Determine the [X, Y] coordinate at the center of the cell enclosing the given text.  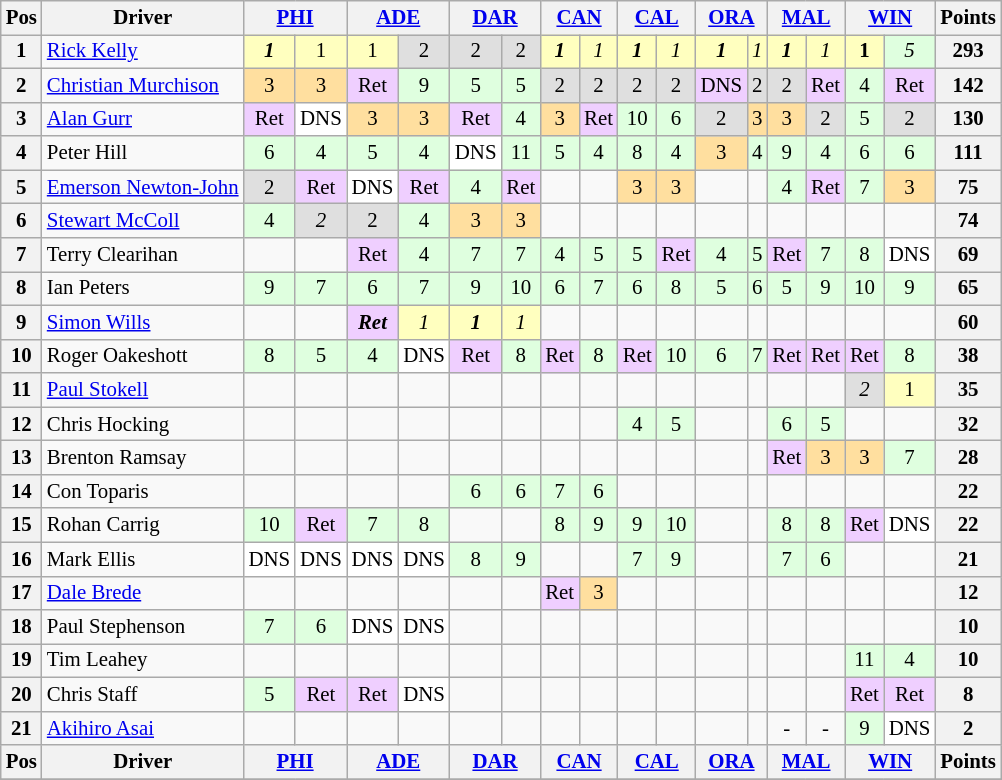
19 [22, 661]
32 [968, 424]
Alan Gurr [143, 119]
15 [22, 525]
Stewart McColl [143, 221]
14 [22, 491]
18 [22, 627]
38 [968, 356]
75 [968, 187]
293 [968, 51]
74 [968, 221]
142 [968, 85]
Rick Kelly [143, 51]
Con Toparis [143, 491]
13 [22, 458]
Paul Stokell [143, 390]
28 [968, 458]
Simon Wills [143, 322]
60 [968, 322]
Dale Brede [143, 593]
Peter Hill [143, 153]
35 [968, 390]
16 [22, 559]
Paul Stephenson [143, 627]
Chris Hocking [143, 424]
20 [22, 695]
Roger Oakeshott [143, 356]
Emerson Newton-John [143, 187]
Tim Leahey [143, 661]
Ian Peters [143, 288]
Terry Clearihan [143, 255]
Christian Murchison [143, 85]
Akihiro Asai [143, 728]
65 [968, 288]
111 [968, 153]
Mark Ellis [143, 559]
69 [968, 255]
Rohan Carrig [143, 525]
Chris Staff [143, 695]
17 [22, 593]
130 [968, 119]
Brenton Ramsay [143, 458]
